Output the (X, Y) coordinate of the center of the cell containing the given text.  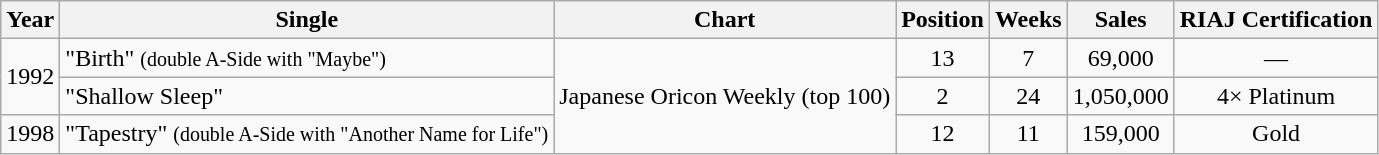
"Birth" (double A-Side with "Maybe") (307, 58)
"Shallow Sleep" (307, 96)
Gold (1276, 134)
7 (1028, 58)
— (1276, 58)
RIAJ Certification (1276, 20)
159,000 (1120, 134)
"Tapestry" (double A-Side with "Another Name for Life") (307, 134)
69,000 (1120, 58)
4× Platinum (1276, 96)
Weeks (1028, 20)
Japanese Oricon Weekly (top 100) (725, 96)
Position (943, 20)
1992 (30, 77)
11 (1028, 134)
1,050,000 (1120, 96)
12 (943, 134)
Year (30, 20)
24 (1028, 96)
Chart (725, 20)
1998 (30, 134)
Single (307, 20)
2 (943, 96)
Sales (1120, 20)
13 (943, 58)
